Locate the cell with the specified text and output its (x, y) center coordinate. 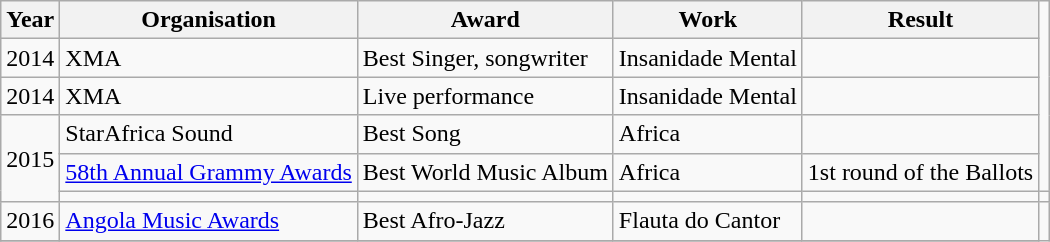
Best World Music Album (485, 172)
Work (708, 20)
Year (30, 20)
Live performance (485, 96)
Organisation (208, 20)
Best Song (485, 134)
StarAfrica Sound (208, 134)
Award (485, 20)
Best Singer, songwriter (485, 58)
1st round of the Ballots (920, 172)
Result (920, 20)
2016 (30, 221)
58th Annual Grammy Awards (208, 172)
Best Afro-Jazz (485, 221)
Angola Music Awards (208, 221)
Flauta do Cantor (708, 221)
2015 (30, 158)
